Return (X, Y) of the center of cell containing provided text 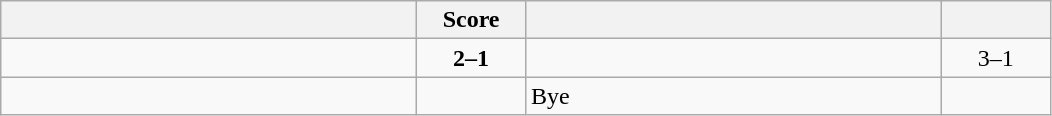
Score (472, 20)
3–1 (996, 58)
2–1 (472, 58)
Bye (733, 96)
